Pinpoint the cell where the given text exists, returning its [X, Y] midpoint coordinate. 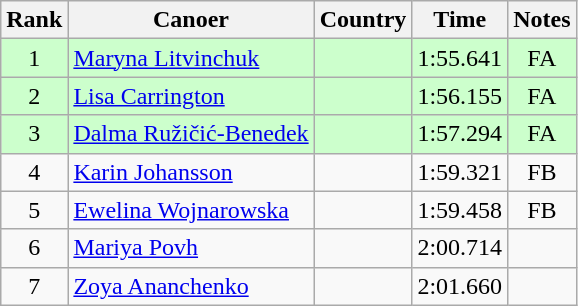
2:00.714 [460, 248]
Karin Johansson [191, 172]
Time [460, 20]
1:59.321 [460, 172]
Zoya Ananchenko [191, 286]
Lisa Carrington [191, 96]
1 [34, 58]
1:59.458 [460, 210]
5 [34, 210]
Dalma Ružičić-Benedek [191, 134]
1:55.641 [460, 58]
Mariya Povh [191, 248]
Ewelina Wojnarowska [191, 210]
4 [34, 172]
1:56.155 [460, 96]
Maryna Litvinchuk [191, 58]
Country [363, 20]
2 [34, 96]
6 [34, 248]
2:01.660 [460, 286]
7 [34, 286]
1:57.294 [460, 134]
Notes [542, 20]
Rank [34, 20]
Canoer [191, 20]
3 [34, 134]
